Locate the cell with the specified text and output its [x, y] center coordinate. 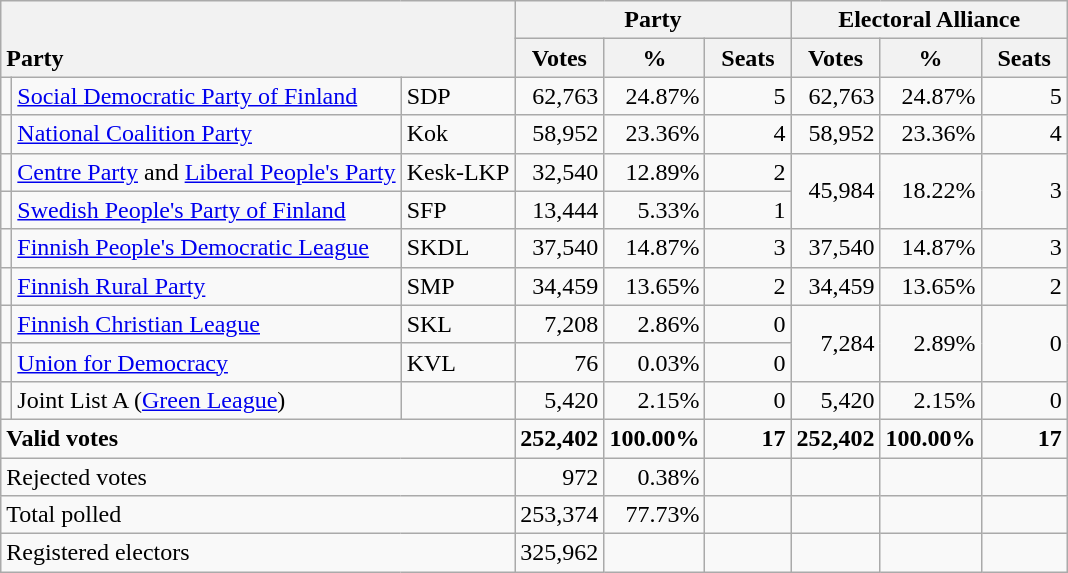
Finnish People's Democratic League [206, 248]
45,984 [836, 191]
SDP [458, 96]
5.33% [654, 210]
SKL [458, 324]
Social Democratic Party of Finland [206, 96]
7,284 [836, 343]
Finnish Christian League [206, 324]
Electoral Alliance [929, 20]
Swedish People's Party of Finland [206, 210]
325,962 [560, 553]
7,208 [560, 324]
Union for Democracy [206, 362]
0.03% [654, 362]
SMP [458, 286]
2.89% [930, 343]
Kok [458, 134]
13,444 [560, 210]
2.86% [654, 324]
1 [748, 210]
77.73% [654, 515]
Valid votes [258, 438]
32,540 [560, 172]
National Coalition Party [206, 134]
Total polled [258, 515]
76 [560, 362]
12.89% [654, 172]
SKDL [458, 248]
Rejected votes [258, 477]
Centre Party and Liberal People's Party [206, 172]
0.38% [654, 477]
972 [560, 477]
Joint List A (Green League) [206, 400]
Registered electors [258, 553]
SFP [458, 210]
Kesk-LKP [458, 172]
18.22% [930, 191]
253,374 [560, 515]
Finnish Rural Party [206, 286]
KVL [458, 362]
